Return the [X, Y] coordinate for the center point of the cell that contains the specified text.  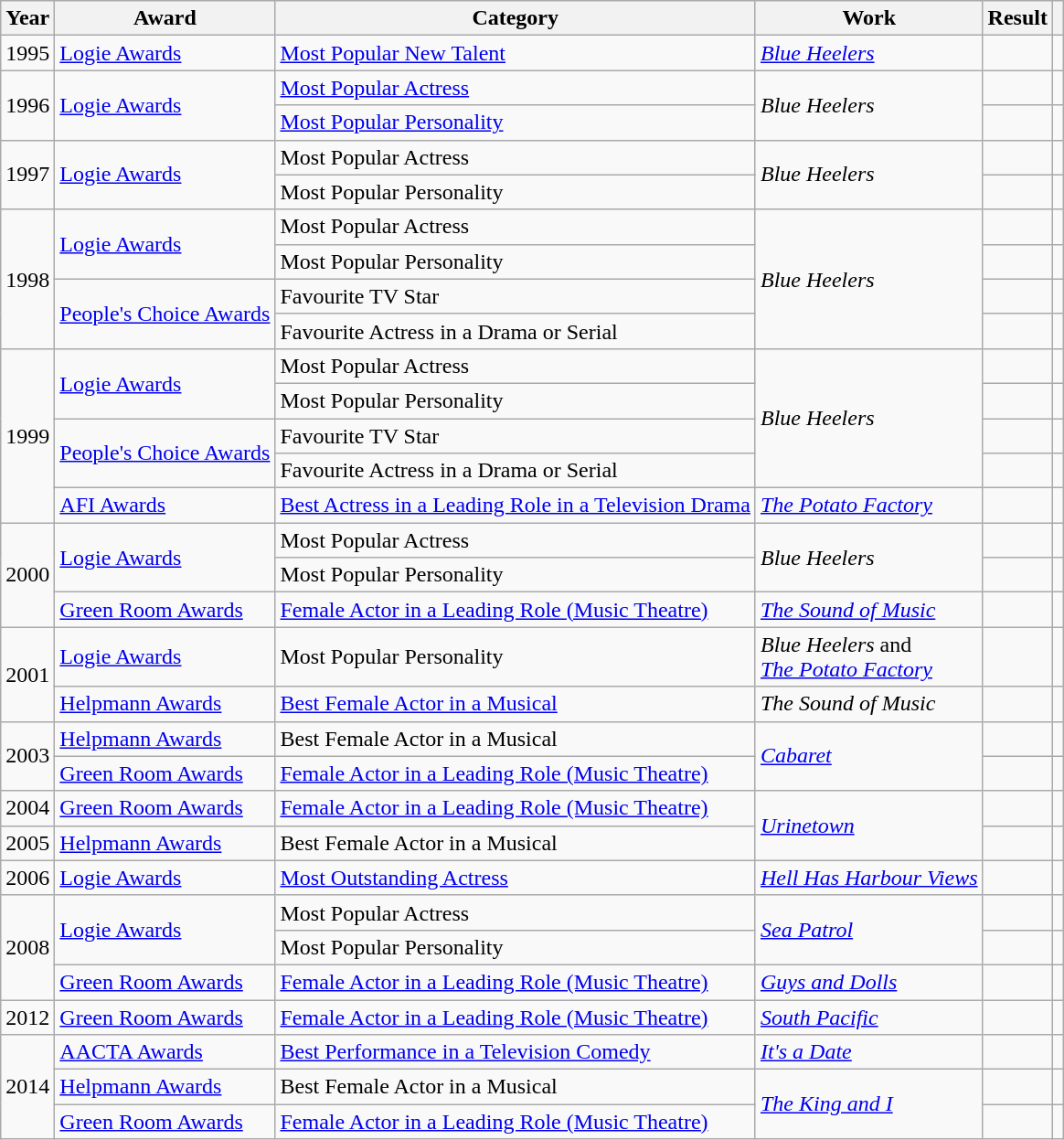
2014 [27, 1087]
Hell Has Harbour Views [868, 878]
South Pacific [868, 1017]
Urinetown [868, 826]
2001 [27, 675]
1997 [27, 175]
1995 [27, 53]
2008 [27, 947]
Best Performance in a Television Comedy [516, 1052]
1998 [27, 279]
Work [868, 18]
Award [165, 18]
Cabaret [868, 756]
2006 [27, 878]
2003 [27, 756]
The King and I [868, 1104]
Result [1017, 18]
The Potato Factory [868, 506]
2004 [27, 808]
1996 [27, 105]
Guys and Dolls [868, 982]
Category [516, 18]
2005 [27, 843]
Most Outstanding Actress [516, 878]
Sea Patrol [868, 930]
2012 [27, 1017]
1999 [27, 435]
Year [27, 18]
Most Popular New Talent [516, 53]
2000 [27, 575]
Best Actress in a Leading Role in a Television Drama [516, 506]
AFI Awards [165, 506]
It's a Date [868, 1052]
Blue Heelers and The Potato Factory [868, 656]
AACTA Awards [165, 1052]
